Extract the [x, y] coordinate from the center of the cell holding the provided text.  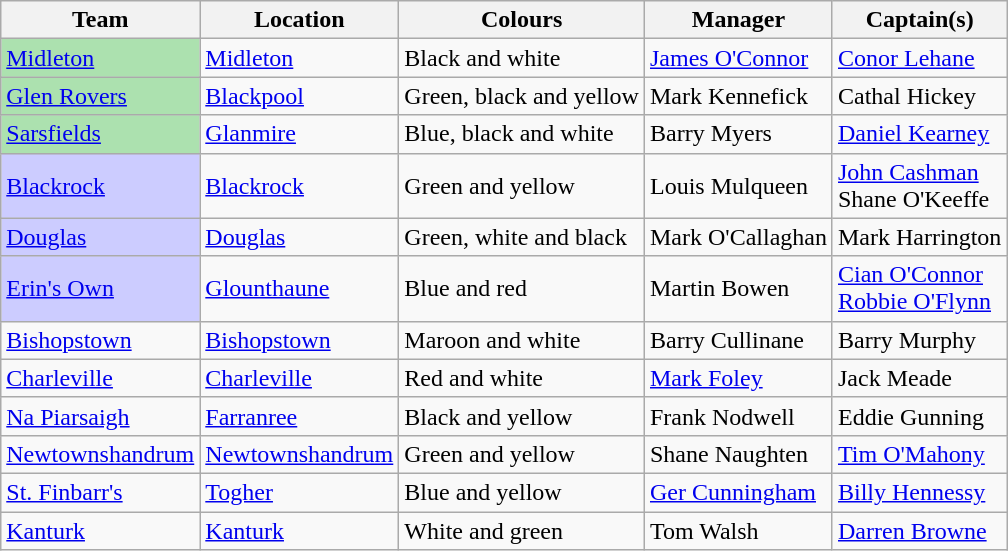
Frank Nodwell [738, 416]
Barry Murphy [919, 340]
Glounthaune [300, 288]
Manager [738, 20]
Farranree [300, 416]
Location [300, 20]
Mark Harrington [919, 237]
Louis Mulqueen [738, 186]
Black and white [522, 58]
Shane Naughten [738, 454]
Na Piarsaigh [100, 416]
Daniel Kearney [919, 134]
Mark Kennefick [738, 96]
Barry Cullinane [738, 340]
Mark O'Callaghan [738, 237]
Tom Walsh [738, 531]
Tim O'Mahony [919, 454]
Martin Bowen [738, 288]
John CashmanShane O'Keeffe [919, 186]
Cian O'ConnorRobbie O'Flynn [919, 288]
Blue and yellow [522, 492]
Erin's Own [100, 288]
Mark Foley [738, 378]
Ger Cunningham [738, 492]
Red and white [522, 378]
Team [100, 20]
Conor Lehane [919, 58]
Barry Myers [738, 134]
Eddie Gunning [919, 416]
Togher [300, 492]
James O'Connor [738, 58]
Colours [522, 20]
Blue, black and white [522, 134]
Cathal Hickey [919, 96]
Captain(s) [919, 20]
Green, black and yellow [522, 96]
Glanmire [300, 134]
Black and yellow [522, 416]
St. Finbarr's [100, 492]
Billy Hennessy [919, 492]
Blackpool [300, 96]
Green, white and black [522, 237]
Darren Browne [919, 531]
Sarsfields [100, 134]
Jack Meade [919, 378]
White and green [522, 531]
Glen Rovers [100, 96]
Blue and red [522, 288]
Maroon and white [522, 340]
